Locate the cell with the specified text and output its (x, y) center coordinate. 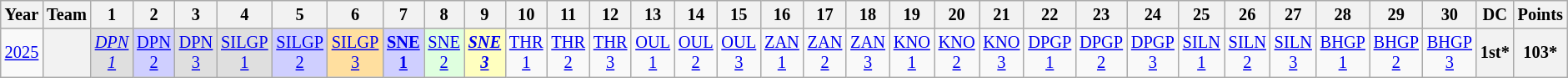
14 (696, 14)
SILN3 (1294, 53)
103* (1540, 53)
2 (153, 14)
SILGP2 (300, 53)
7 (403, 14)
SNE2 (443, 53)
SILN2 (1247, 53)
ZAN3 (868, 53)
DC (1495, 14)
ZAN2 (825, 53)
24 (1153, 14)
BHGP1 (1343, 53)
28 (1343, 14)
OUL2 (696, 53)
20 (957, 14)
12 (610, 14)
23 (1101, 14)
25 (1202, 14)
13 (653, 14)
22 (1050, 14)
27 (1294, 14)
THR2 (568, 53)
5 (300, 14)
ZAN1 (782, 53)
THR3 (610, 53)
10 (526, 14)
17 (825, 14)
SNE3 (485, 53)
29 (1396, 14)
19 (912, 14)
BHGP2 (1396, 53)
18 (868, 14)
THR1 (526, 53)
21 (1002, 14)
SILN1 (1202, 53)
26 (1247, 14)
DPGP2 (1101, 53)
3 (196, 14)
30 (1450, 14)
DPGP1 (1050, 53)
SILGP3 (355, 53)
OUL3 (739, 53)
SILGP1 (244, 53)
OUL1 (653, 53)
9 (485, 14)
6 (355, 14)
8 (443, 14)
2025 (22, 53)
KNO3 (1002, 53)
16 (782, 14)
4 (244, 14)
1 (112, 14)
Points (1540, 14)
KNO1 (912, 53)
BHGP3 (1450, 53)
KNO2 (957, 53)
15 (739, 14)
DPN3 (196, 53)
11 (568, 14)
DPGP3 (1153, 53)
DPN2 (153, 53)
1st* (1495, 53)
Year (22, 14)
Team (67, 14)
SNE1 (403, 53)
DPN1 (112, 53)
